Scan for the cell matching the given text and deliver its (x, y) coordinate at center. 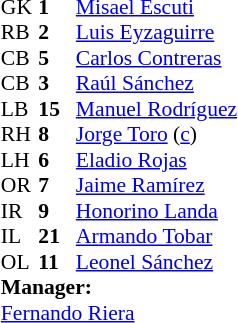
Leonel Sánchez (156, 262)
2 (57, 33)
Manuel Rodríguez (156, 109)
15 (57, 109)
OR (20, 185)
7 (57, 185)
5 (57, 58)
21 (57, 237)
Manager: (119, 287)
RH (20, 135)
OL (20, 262)
Jaime Ramírez (156, 185)
8 (57, 135)
Raúl Sánchez (156, 83)
Carlos Contreras (156, 58)
6 (57, 160)
9 (57, 211)
Eladio Rojas (156, 160)
IR (20, 211)
IL (20, 237)
Honorino Landa (156, 211)
RB (20, 33)
Jorge Toro (c) (156, 135)
LB (20, 109)
3 (57, 83)
11 (57, 262)
Luis Eyzaguirre (156, 33)
LH (20, 160)
Armando Tobar (156, 237)
